Provide the [X, Y] coordinate of the cell's center where the given text is located.  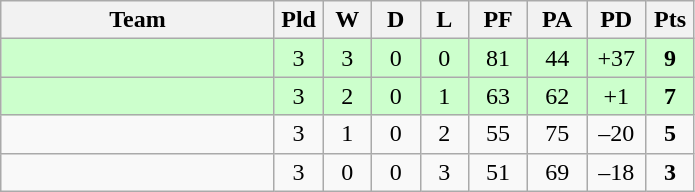
9 [670, 58]
PF [498, 20]
44 [558, 58]
5 [670, 134]
75 [558, 134]
L [444, 20]
W [348, 20]
62 [558, 96]
55 [498, 134]
Pld [298, 20]
7 [670, 96]
–18 [616, 172]
51 [498, 172]
Pts [670, 20]
–20 [616, 134]
D [396, 20]
+1 [616, 96]
81 [498, 58]
PA [558, 20]
PD [616, 20]
69 [558, 172]
63 [498, 96]
Team [138, 20]
+37 [616, 58]
